Capture the cell that displays the provided text and extract its [x, y] central coordinate. 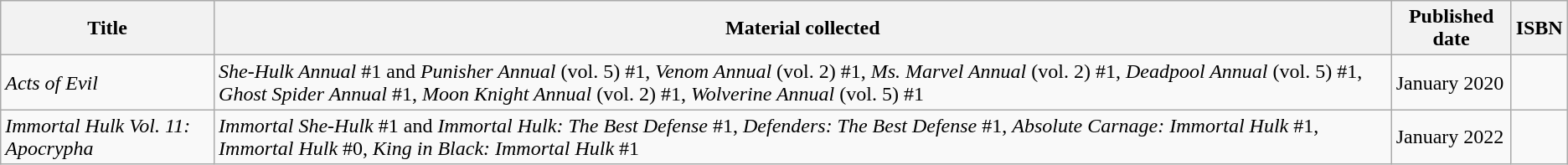
January 2020 [1451, 82]
ISBN [1540, 28]
January 2022 [1451, 137]
Immortal Hulk Vol. 11: Apocrypha [107, 137]
Acts of Evil [107, 82]
Material collected [803, 28]
Published date [1451, 28]
Title [107, 28]
